Determine the [X, Y] coordinate at the center of the cell enclosing the given text.  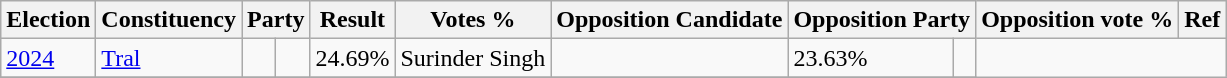
Constituency [169, 20]
Ref [1202, 20]
23.63% [871, 58]
Opposition Candidate [670, 20]
24.69% [352, 58]
Votes % [473, 20]
Election [48, 20]
Tral [169, 58]
2024 [48, 58]
Surinder Singh [473, 58]
Result [352, 20]
Party [276, 20]
Opposition vote % [1078, 20]
Opposition Party [882, 20]
